Determine the (X, Y) coordinate at the center of the cell enclosing the given text.  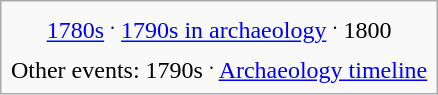
1780s . 1790s in archaeology . 1800 (218, 27)
Other events: 1790s . Archaeology timeline (218, 67)
